Capture the cell that displays the provided text and extract its (x, y) central coordinate. 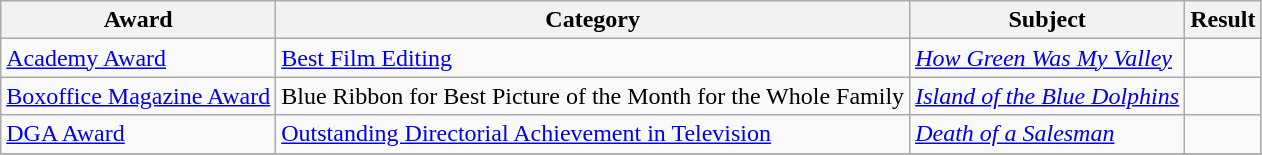
Death of a Salesman (1048, 134)
Award (138, 20)
Island of the Blue Dolphins (1048, 96)
Outstanding Directorial Achievement in Television (593, 134)
Boxoffice Magazine Award (138, 96)
Category (593, 20)
Best Film Editing (593, 58)
Subject (1048, 20)
Academy Award (138, 58)
How Green Was My Valley (1048, 58)
DGA Award (138, 134)
Blue Ribbon for Best Picture of the Month for the Whole Family (593, 96)
Result (1223, 20)
